Capture the cell that displays the provided text and extract its (x, y) central coordinate. 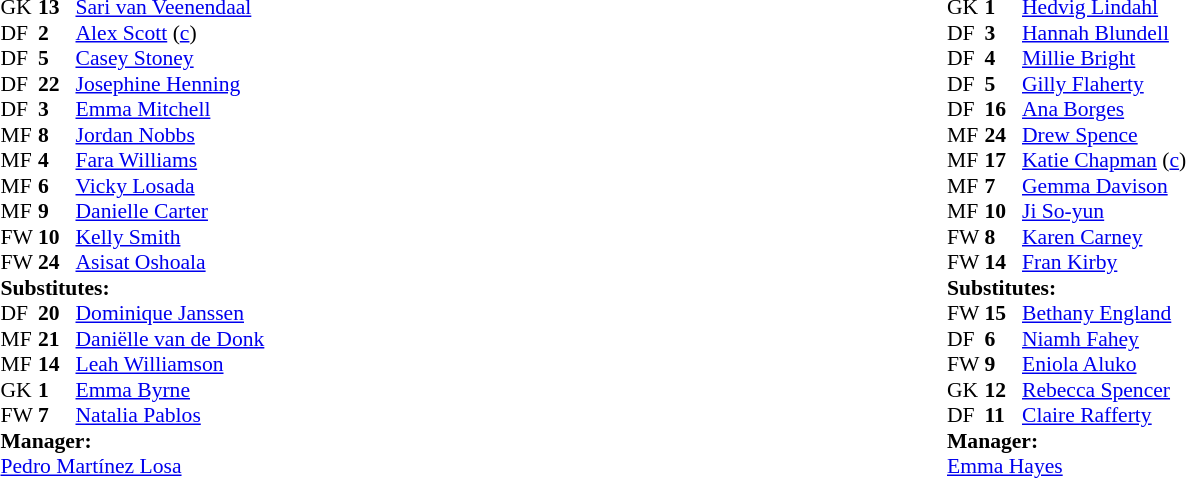
Jordan Nobbs (170, 135)
Niamh Fahey (1104, 339)
Drew Spence (1104, 135)
Kelly Smith (170, 237)
Dominique Janssen (170, 313)
Millie Bright (1104, 59)
11 (1003, 415)
Bethany England (1104, 313)
22 (57, 84)
Rebecca Spencer (1104, 390)
Vicky Losada (170, 186)
Emma Mitchell (170, 109)
Claire Rafferty (1104, 415)
Emma Byrne (170, 390)
Ji So-yun (1104, 211)
Natalia Pablos (170, 415)
20 (57, 313)
17 (1003, 161)
Gemma Davison (1104, 186)
Ana Borges (1104, 109)
2 (57, 33)
Gilly Flaherty (1104, 84)
12 (1003, 390)
16 (1003, 109)
Daniëlle van de Donk (170, 339)
Katie Chapman (c) (1104, 161)
Alex Scott (c) (170, 33)
Danielle Carter (170, 211)
Josephine Henning (170, 84)
Hannah Blundell (1104, 33)
Fran Kirby (1104, 263)
Asisat Oshoala (170, 263)
21 (57, 339)
Fara Williams (170, 161)
15 (1003, 313)
Leah Williamson (170, 365)
1 (57, 390)
Eniola Aluko (1104, 365)
Casey Stoney (170, 59)
Karen Carney (1104, 237)
